Provide the [x, y] coordinate of the cell's center where the given text is located.  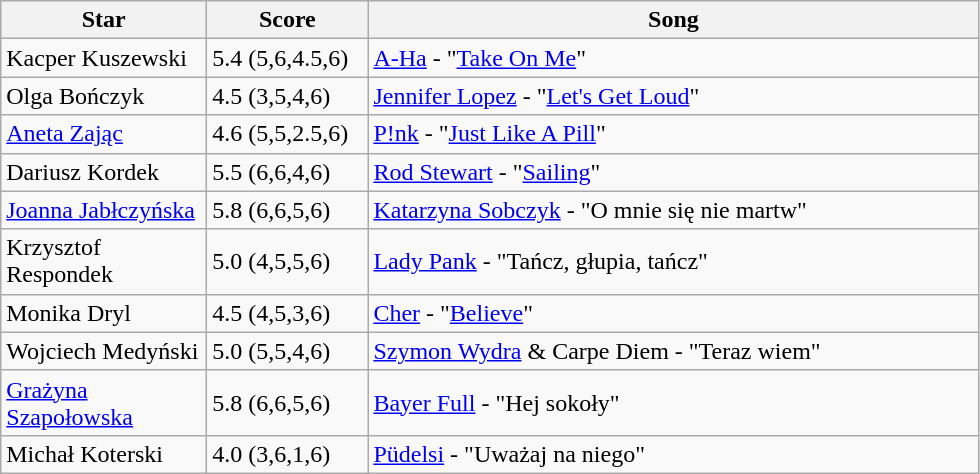
Kacper Kuszewski [104, 58]
Püdelsi - "Uważaj na niego" [674, 454]
Rod Stewart - "Sailing" [674, 172]
5.0 (5,5,4,6) [288, 351]
Jennifer Lopez - "Let's Get Loud" [674, 96]
Olga Bończyk [104, 96]
A-Ha - "Take On Me" [674, 58]
4.5 (3,5,4,6) [288, 96]
Score [288, 20]
Bayer Full - "Hej sokoły" [674, 402]
Krzysztof Respondek [104, 262]
Wojciech Medyński [104, 351]
P!nk - "Just Like A Pill" [674, 134]
4.6 (5,5,2.5,6) [288, 134]
Dariusz Kordek [104, 172]
Star [104, 20]
Cher - "Believe" [674, 313]
5.0 (4,5,5,6) [288, 262]
Joanna Jabłczyńska [104, 210]
Monika Dryl [104, 313]
5.4 (5,6,4.5,6) [288, 58]
Michał Koterski [104, 454]
Lady Pank - "Tańcz, głupia, tańcz" [674, 262]
4.5 (4,5,3,6) [288, 313]
Aneta Zając [104, 134]
4.0 (3,6,1,6) [288, 454]
Katarzyna Sobczyk - "O mnie się nie martw" [674, 210]
Song [674, 20]
Grażyna Szapołowska [104, 402]
Szymon Wydra & Carpe Diem - "Teraz wiem" [674, 351]
5.5 (6,6,4,6) [288, 172]
